Return the [X, Y] coordinate for the center point of the cell that contains the specified text.  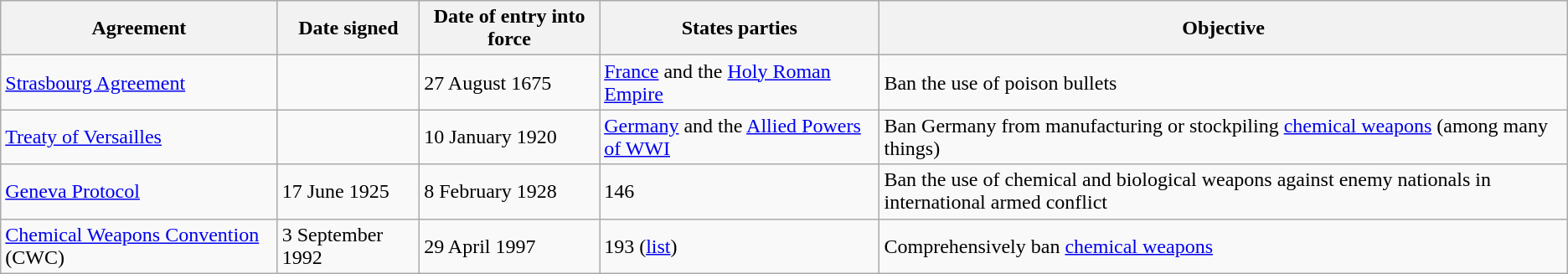
Strasbourg Agreement [139, 82]
10 January 1920 [509, 137]
States parties [740, 28]
Ban the use of poison bullets [1223, 82]
8 February 1928 [509, 191]
Objective [1223, 28]
Date of entry into force [509, 28]
Treaty of Versailles [139, 137]
193 (list) [740, 246]
Comprehensively ban chemical weapons [1223, 246]
146 [740, 191]
Germany and the Allied Powers of WWI [740, 137]
29 April 1997 [509, 246]
Geneva Protocol [139, 191]
France and the Holy Roman Empire [740, 82]
Ban the use of chemical and biological weapons against enemy nationals in international armed conflict [1223, 191]
17 June 1925 [348, 191]
3 September 1992 [348, 246]
27 August 1675 [509, 82]
Agreement [139, 28]
Chemical Weapons Convention (CWC) [139, 246]
Ban Germany from manufacturing or stockpiling chemical weapons (among many things) [1223, 137]
Date signed [348, 28]
